Identify which cell holds the provided text, then report its (x, y) central coordinate. 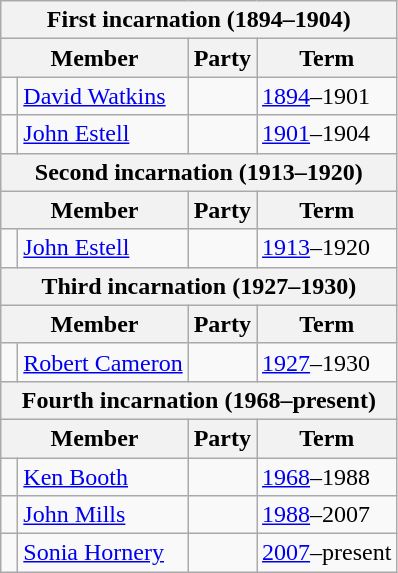
1894–1901 (327, 96)
Sonia Hornery (103, 553)
2007–present (327, 553)
First incarnation (1894–1904) (199, 20)
Third incarnation (1927–1930) (199, 286)
Fourth incarnation (1968–present) (199, 400)
Robert Cameron (103, 362)
1901–1904 (327, 134)
1927–1930 (327, 362)
1913–1920 (327, 248)
1968–1988 (327, 477)
Ken Booth (103, 477)
John Mills (103, 515)
David Watkins (103, 96)
Second incarnation (1913–1920) (199, 172)
1988–2007 (327, 515)
